Find where the given text appears and provide that cell's center as [x, y] coordinate. 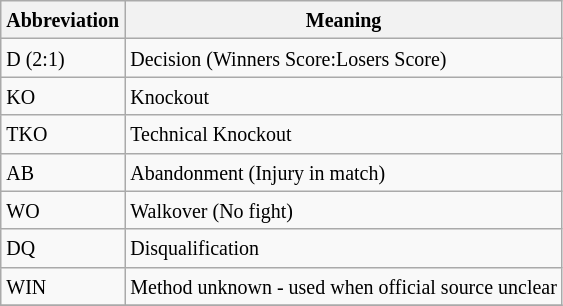
Abbreviation [63, 20]
AB [63, 172]
DQ [63, 248]
Meaning [344, 20]
WO [63, 210]
Disqualification [344, 248]
Knockout [344, 96]
TKO [63, 134]
Method unknown - used when official source unclear [344, 286]
Walkover (No fight) [344, 210]
KO [63, 96]
D (2:1) [63, 58]
WIN [63, 286]
Decision (Winners Score:Losers Score) [344, 58]
Abandonment (Injury in match) [344, 172]
Technical Knockout [344, 134]
